Search for the cell housing the specified text and yield its [X, Y] center coordinate. 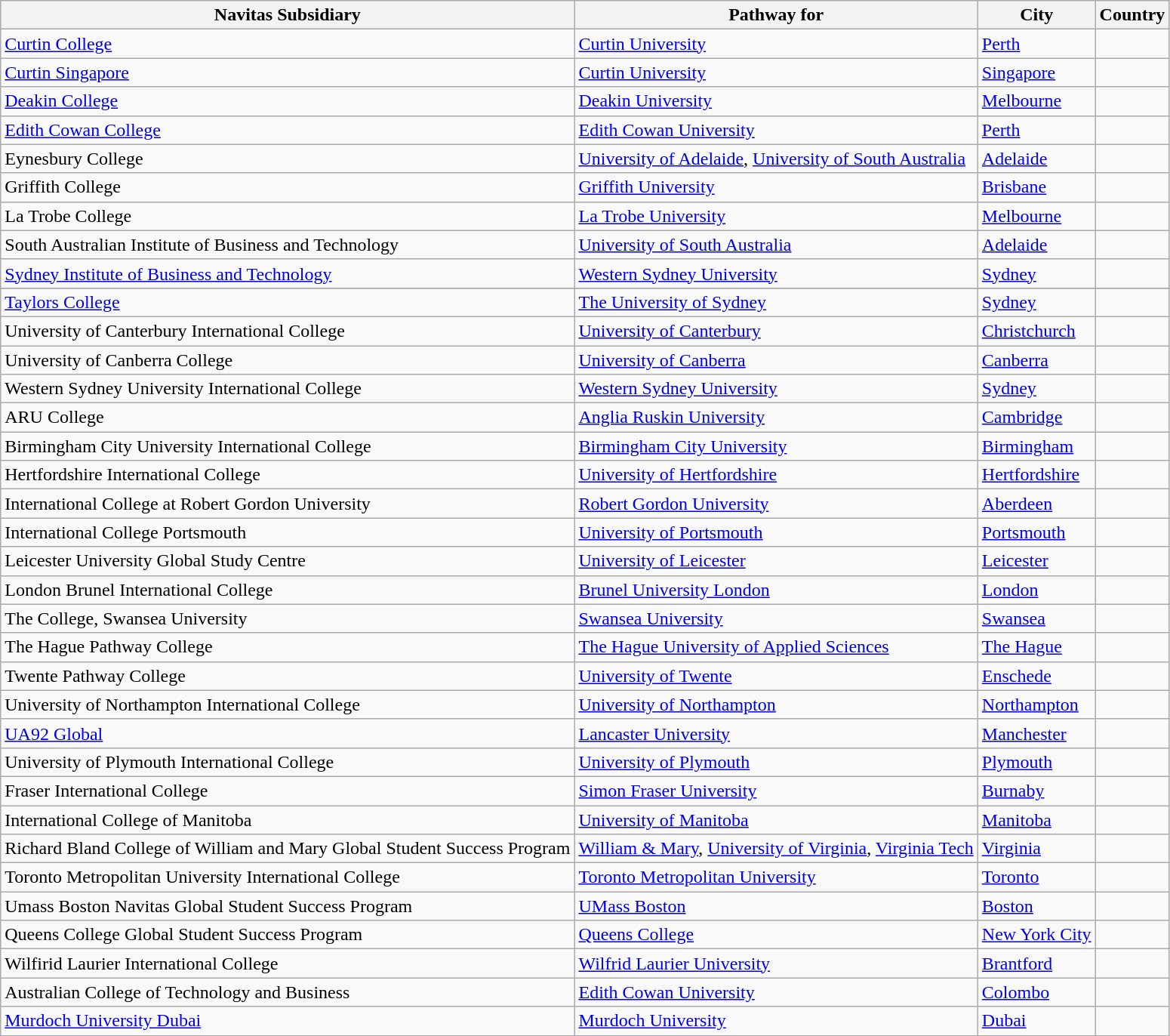
Manchester [1036, 733]
Griffith University [776, 187]
University of Adelaide, University of South Australia [776, 159]
University of Plymouth [776, 762]
University of Hertfordshire [776, 475]
UA92 Global [288, 733]
Edith Cowan College [288, 130]
Brunel University London [776, 590]
Queens College Global Student Success Program [288, 935]
The Hague [1036, 647]
University of Twente [776, 676]
The Hague Pathway College [288, 647]
UMass Boston [776, 906]
London Brunel International College [288, 590]
Cambridge [1036, 418]
Brisbane [1036, 187]
Australian College of Technology and Business [288, 992]
South Australian Institute of Business and Technology [288, 245]
University of South Australia [776, 245]
Toronto Metropolitan University International College [288, 877]
Northampton [1036, 705]
La Trobe College [288, 216]
Curtin College [288, 44]
The Hague University of Applied Sciences [776, 647]
International College of Manitoba [288, 819]
Richard Bland College of William and Mary Global Student Success Program [288, 849]
Brantford [1036, 964]
Leicester University Global Study Centre [288, 561]
University of Plymouth International College [288, 762]
Toronto Metropolitan University [776, 877]
University of Northampton International College [288, 705]
London [1036, 590]
Hertfordshire International College [288, 475]
Manitoba [1036, 819]
Pathway for [776, 15]
Dubai [1036, 1021]
Swansea [1036, 618]
Christchurch [1036, 331]
Umass Boston Navitas Global Student Success Program [288, 906]
Plymouth [1036, 762]
Simon Fraser University [776, 791]
University of Canberra [776, 360]
University of Northampton [776, 705]
Deakin College [288, 101]
Griffith College [288, 187]
Portsmouth [1036, 532]
Aberdeen [1036, 504]
Colombo [1036, 992]
ARU College [288, 418]
Leicester [1036, 561]
Murdoch University Dubai [288, 1021]
Robert Gordon University [776, 504]
University of Canterbury [776, 331]
William & Mary, University of Virginia, Virginia Tech [776, 849]
Sydney Institute of Business and Technology [288, 273]
Burnaby [1036, 791]
La Trobe University [776, 216]
Canberra [1036, 360]
University of Portsmouth [776, 532]
University of Manitoba [776, 819]
Virginia [1036, 849]
City [1036, 15]
Queens College [776, 935]
International College Portsmouth [288, 532]
Birmingham [1036, 446]
The University of Sydney [776, 302]
Toronto [1036, 877]
Deakin University [776, 101]
Enschede [1036, 676]
University of Canterbury International College [288, 331]
University of Canberra College [288, 360]
Taylors College [288, 302]
International College at Robert Gordon University [288, 504]
Fraser International College [288, 791]
Navitas Subsidiary [288, 15]
Hertfordshire [1036, 475]
Lancaster University [776, 733]
Swansea University [776, 618]
Wilfirid Laurier International College [288, 964]
Singapore [1036, 72]
Murdoch University [776, 1021]
Wilfrid Laurier University [776, 964]
Country [1132, 15]
Eynesbury College [288, 159]
Twente Pathway College [288, 676]
Birmingham City University International College [288, 446]
Birmingham City University [776, 446]
University of Leicester [776, 561]
Anglia Ruskin University [776, 418]
Western Sydney University International College [288, 389]
New York City [1036, 935]
The College, Swansea University [288, 618]
Boston [1036, 906]
Curtin Singapore [288, 72]
